Locate the cell with the specified text and output its [X, Y] center coordinate. 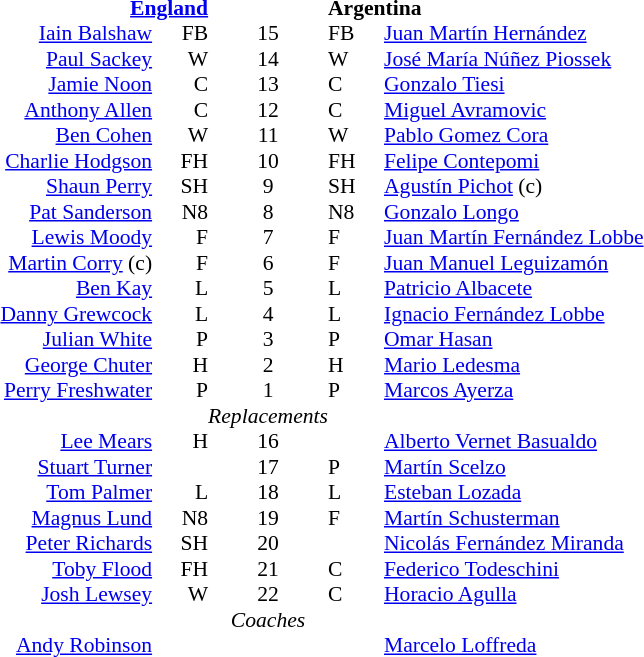
8 [268, 212]
16 [268, 441]
1 [268, 391]
3 [268, 339]
10 [268, 161]
9 [268, 187]
14 [268, 59]
7 [268, 237]
13 [268, 85]
4 [268, 314]
17 [268, 467]
12 [268, 110]
6 [268, 263]
2 [268, 365]
Coaches [268, 620]
19 [268, 518]
21 [268, 569]
11 [268, 135]
5 [268, 289]
22 [268, 595]
Replacements [268, 416]
18 [268, 493]
20 [268, 543]
15 [268, 33]
